Search for the cell housing the specified text and yield its (x, y) center coordinate. 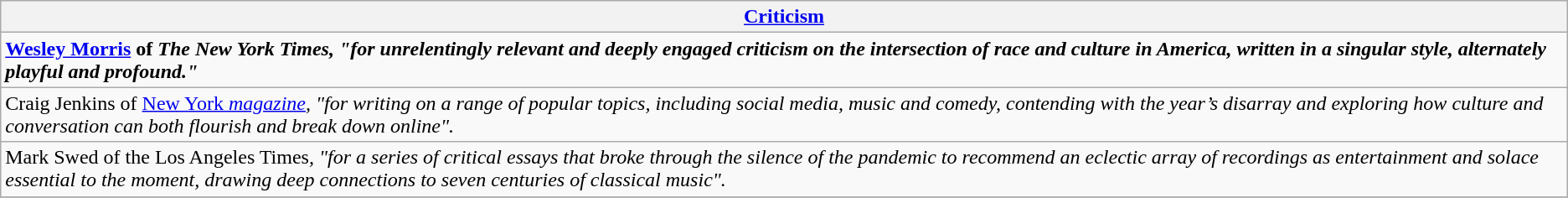
Criticism (784, 17)
